Return [x, y] of the center of cell containing provided text 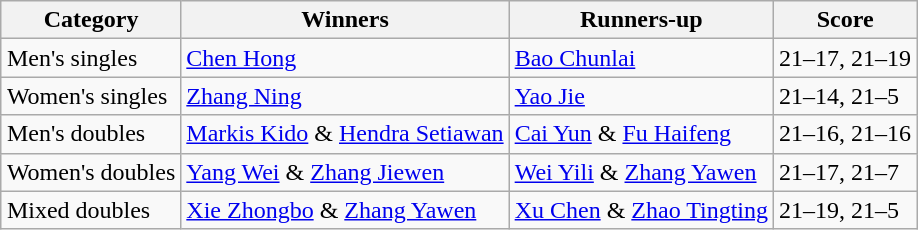
Men's doubles [90, 134]
21–17, 21–7 [846, 172]
21–14, 21–5 [846, 96]
Zhang Ning [345, 96]
21–17, 21–19 [846, 58]
Cai Yun & Fu Haifeng [641, 134]
Men's singles [90, 58]
Bao Chunlai [641, 58]
Xu Chen & Zhao Tingting [641, 210]
Winners [345, 20]
Women's doubles [90, 172]
Wei Yili & Zhang Yawen [641, 172]
Score [846, 20]
21–19, 21–5 [846, 210]
21–16, 21–16 [846, 134]
Mixed doubles [90, 210]
Chen Hong [345, 58]
Xie Zhongbo & Zhang Yawen [345, 210]
Category [90, 20]
Markis Kido & Hendra Setiawan [345, 134]
Yang Wei & Zhang Jiewen [345, 172]
Yao Jie [641, 96]
Runners-up [641, 20]
Women's singles [90, 96]
